Output the [x, y] coordinate of the center of the cell containing the given text.  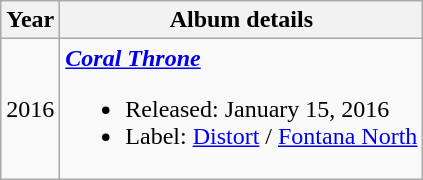
2016 [30, 109]
Album details [242, 20]
Year [30, 20]
Coral ThroneReleased: January 15, 2016Label: Distort / Fontana North [242, 109]
